Detect which cell encompasses the target text, then output its (X, Y) center coordinate. 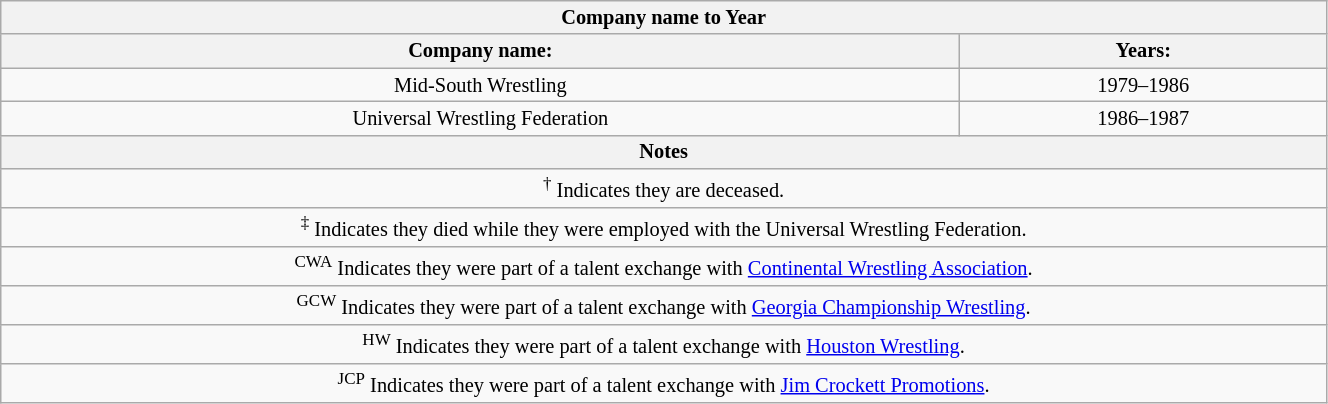
HW Indicates they were part of a talent exchange with Houston Wrestling. (664, 344)
Company name: (480, 51)
1986–1987 (1143, 118)
JCP Indicates they were part of a talent exchange with Jim Crockett Promotions. (664, 382)
‡ Indicates they died while they were employed with the Universal Wrestling Federation. (664, 228)
Years: (1143, 51)
Mid-South Wrestling (480, 85)
1979–1986 (1143, 85)
Company name to Year (664, 17)
Universal Wrestling Federation (480, 118)
Notes (664, 152)
CWA Indicates they were part of a talent exchange with Continental Wrestling Association. (664, 266)
GCW Indicates they were part of a talent exchange with Georgia Championship Wrestling. (664, 304)
† Indicates they are deceased. (664, 188)
